Pinpoint the cell where the given text exists, returning its (X, Y) midpoint coordinate. 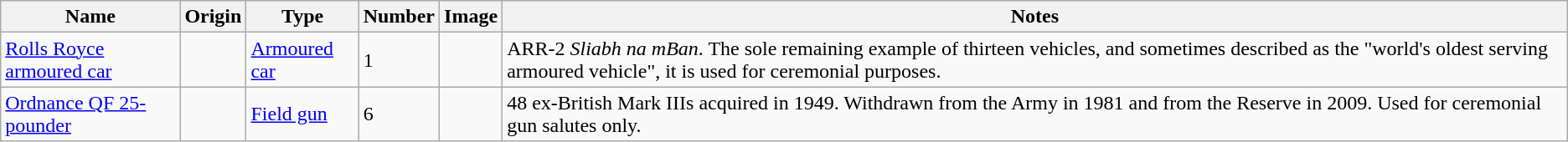
6 (399, 114)
Image (471, 17)
Notes (1035, 17)
Field gun (302, 114)
Armoured car (302, 60)
Origin (213, 17)
Rolls Royce armoured car (90, 60)
1 (399, 60)
Number (399, 17)
Name (90, 17)
Ordnance QF 25-pounder (90, 114)
Type (302, 17)
48 ex-British Mark IIIs acquired in 1949. Withdrawn from the Army in 1981 and from the Reserve in 2009. Used for ceremonial gun salutes only. (1035, 114)
